From the cell containing the given text, extract its center point as (x, y) coordinate. 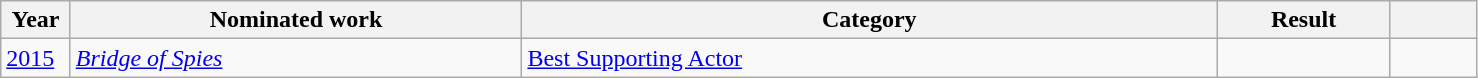
Result (1304, 20)
Nominated work (296, 20)
Category (870, 20)
Bridge of Spies (296, 58)
Year (36, 20)
Best Supporting Actor (870, 58)
2015 (36, 58)
